Output the [X, Y] coordinate of the center of the cell containing the given text.  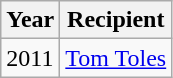
2011 [30, 58]
Tom Toles [116, 58]
Recipient [116, 20]
Year [30, 20]
